From the cell containing the given text, extract its center point as (X, Y) coordinate. 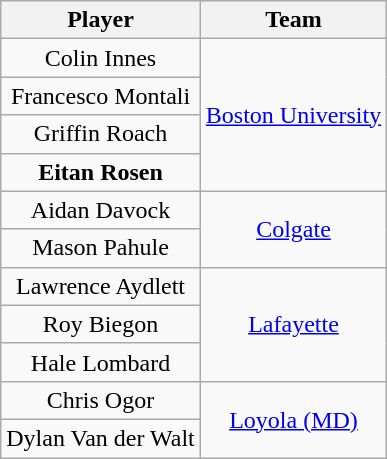
Hale Lombard (101, 362)
Colin Innes (101, 58)
Player (101, 20)
Dylan Van der Walt (101, 438)
Griffin Roach (101, 134)
Francesco Montali (101, 96)
Aidan Davock (101, 210)
Eitan Rosen (101, 172)
Loyola (MD) (293, 419)
Lawrence Aydlett (101, 286)
Team (293, 20)
Mason Pahule (101, 248)
Roy Biegon (101, 324)
Chris Ogor (101, 400)
Lafayette (293, 324)
Colgate (293, 229)
Boston University (293, 115)
